Scan for the cell matching the given text and deliver its [X, Y] coordinate at center. 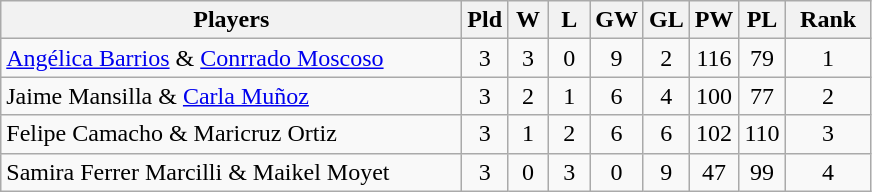
102 [714, 134]
100 [714, 96]
L [570, 20]
77 [762, 96]
116 [714, 58]
PW [714, 20]
Samira Ferrer Marcilli & Maikel Moyet [232, 172]
99 [762, 172]
Rank [828, 20]
47 [714, 172]
W [528, 20]
PL [762, 20]
79 [762, 58]
GL [666, 20]
Felipe Camacho & Maricruz Ortiz [232, 134]
GW [617, 20]
Players [232, 20]
Pld [485, 20]
110 [762, 134]
Angélica Barrios & Conrrado Moscoso [232, 58]
Jaime Mansilla & Carla Muñoz [232, 96]
